Scan for the cell matching the given text and deliver its [x, y] coordinate at center. 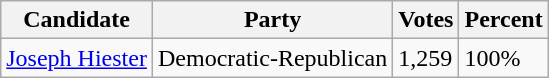
Party [272, 20]
Percent [504, 20]
100% [504, 58]
Joseph Hiester [77, 58]
Democratic-Republican [272, 58]
Candidate [77, 20]
Votes [426, 20]
1,259 [426, 58]
